Find where the given text appears and provide that cell's center as (X, Y) coordinate. 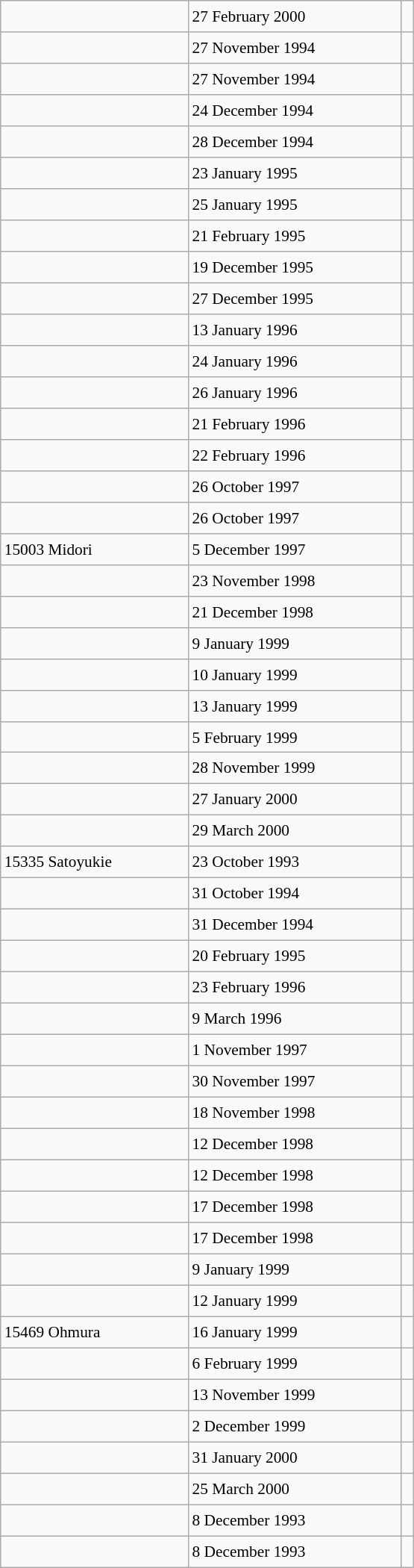
31 December 1994 (295, 925)
29 March 2000 (295, 831)
15335 Satoyukie (95, 862)
10 January 1999 (295, 674)
24 January 1996 (295, 361)
13 January 1999 (295, 706)
12 January 1999 (295, 1301)
23 February 1996 (295, 988)
27 February 2000 (295, 16)
23 October 1993 (295, 862)
26 January 1996 (295, 393)
21 February 1995 (295, 236)
28 November 1999 (295, 768)
22 February 1996 (295, 455)
13 January 1996 (295, 330)
25 January 1995 (295, 205)
30 November 1997 (295, 1082)
1 November 1997 (295, 1051)
21 February 1996 (295, 423)
20 February 1995 (295, 956)
28 December 1994 (295, 142)
18 November 1998 (295, 1113)
19 December 1995 (295, 267)
13 November 1999 (295, 1395)
31 January 2000 (295, 1457)
5 February 1999 (295, 737)
25 March 2000 (295, 1489)
5 December 1997 (295, 549)
27 December 1995 (295, 299)
9 March 1996 (295, 1019)
31 October 1994 (295, 894)
15003 Midori (95, 549)
16 January 1999 (295, 1332)
24 December 1994 (295, 111)
23 January 1995 (295, 173)
6 February 1999 (295, 1363)
27 January 2000 (295, 800)
2 December 1999 (295, 1426)
21 December 1998 (295, 612)
23 November 1998 (295, 580)
15469 Ohmura (95, 1332)
